Determine the [X, Y] coordinate at the center of the cell enclosing the given text.  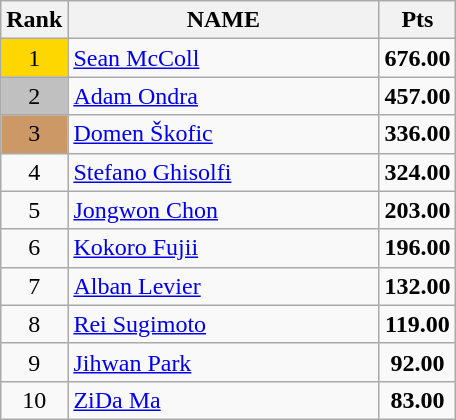
8 [34, 324]
Sean McColl [224, 58]
4 [34, 172]
Rank [34, 20]
7 [34, 286]
83.00 [418, 400]
1 [34, 58]
203.00 [418, 210]
Jihwan Park [224, 362]
ZiDa Ma [224, 400]
Pts [418, 20]
119.00 [418, 324]
457.00 [418, 96]
6 [34, 248]
Jongwon Chon [224, 210]
92.00 [418, 362]
NAME [224, 20]
196.00 [418, 248]
132.00 [418, 286]
336.00 [418, 134]
3 [34, 134]
324.00 [418, 172]
Rei Sugimoto [224, 324]
Domen Škofic [224, 134]
5 [34, 210]
Alban Levier [224, 286]
Stefano Ghisolfi [224, 172]
2 [34, 96]
Kokoro Fujii [224, 248]
676.00 [418, 58]
10 [34, 400]
Adam Ondra [224, 96]
9 [34, 362]
